Pinpoint the cell where the given text exists, returning its [X, Y] midpoint coordinate. 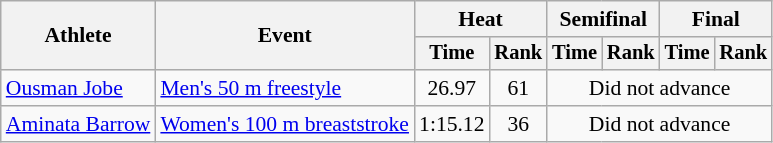
Final [716, 19]
Semifinal [603, 19]
61 [519, 88]
Aminata Barrow [78, 124]
Heat [480, 19]
1:15.12 [452, 124]
Ousman Jobe [78, 88]
36 [519, 124]
26.97 [452, 88]
Athlete [78, 36]
Women's 100 m breaststroke [284, 124]
Men's 50 m freestyle [284, 88]
Event [284, 36]
